From the cell containing the given text, extract its center point as (X, Y) coordinate. 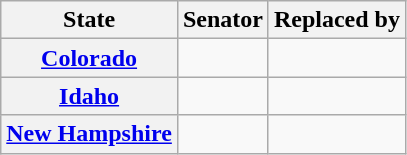
Replaced by (336, 20)
Senator (222, 20)
Colorado (90, 58)
Idaho (90, 96)
State (90, 20)
New Hampshire (90, 134)
